Determine the [X, Y] coordinate at the center of the cell enclosing the given text.  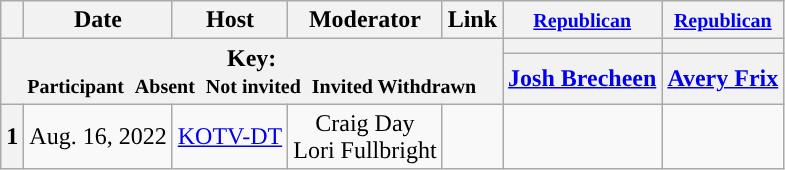
Josh Brecheen [582, 78]
Key: Participant Absent Not invited Invited Withdrawn [252, 72]
Link [472, 20]
KOTV-DT [230, 136]
1 [12, 136]
Craig DayLori Fullbright [365, 136]
Moderator [365, 20]
Avery Frix [723, 78]
Aug. 16, 2022 [98, 136]
Host [230, 20]
Date [98, 20]
